Search for the cell housing the specified text and yield its (x, y) center coordinate. 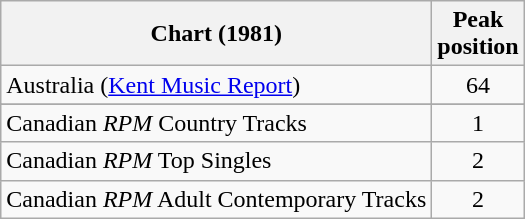
Canadian RPM Top Singles (216, 161)
Canadian RPM Adult Contemporary Tracks (216, 199)
1 (478, 123)
Australia (Kent Music Report) (216, 85)
64 (478, 85)
Canadian RPM Country Tracks (216, 123)
Peakposition (478, 34)
Chart (1981) (216, 34)
